Find where the given text appears and provide that cell's center as (X, Y) coordinate. 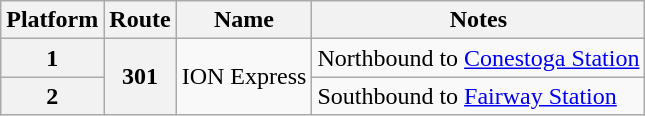
2 (52, 96)
1 (52, 58)
ION Express (244, 77)
Southbound to Fairway Station (478, 96)
301 (140, 77)
Platform (52, 20)
Name (244, 20)
Route (140, 20)
Notes (478, 20)
Northbound to Conestoga Station (478, 58)
